From the cell containing the given text, extract its center point as (x, y) coordinate. 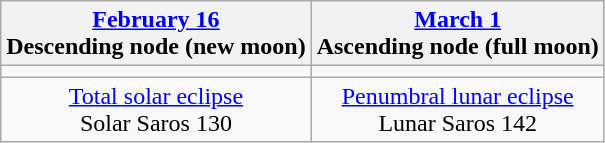
Penumbral lunar eclipseLunar Saros 142 (458, 110)
Total solar eclipseSolar Saros 130 (156, 110)
March 1Ascending node (full moon) (458, 34)
February 16Descending node (new moon) (156, 34)
